Return (x, y) of the center of cell containing provided text 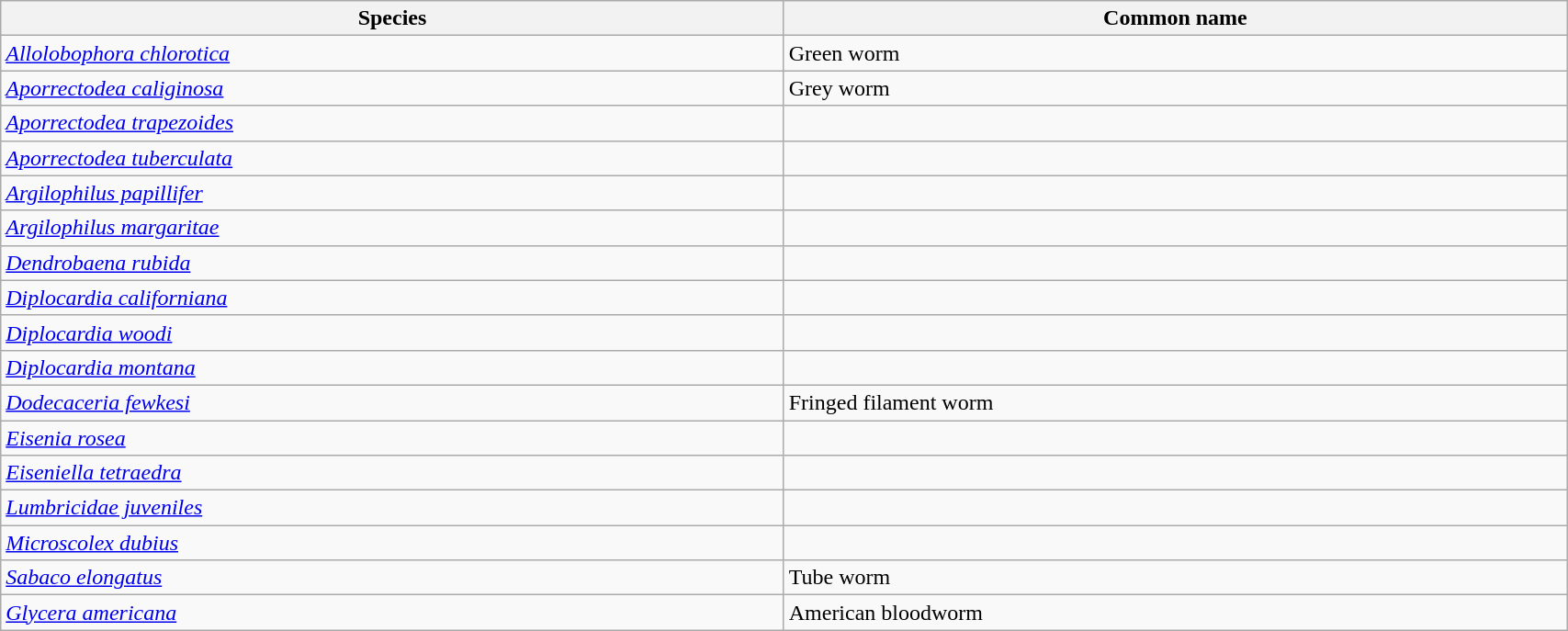
Eisenia rosea (392, 438)
Species (392, 18)
Sabaco elongatus (392, 578)
Lumbricidae juveniles (392, 508)
Microscolex dubius (392, 543)
Dendrobaena rubida (392, 263)
Argilophilus papillifer (392, 193)
Argilophilus margaritae (392, 228)
Aporrectodea tuberculata (392, 158)
Dodecaceria fewkesi (392, 402)
Green worm (1175, 53)
Grey worm (1175, 88)
Aporrectodea trapezoides (392, 123)
American bloodworm (1175, 613)
Aporrectodea caliginosa (392, 88)
Fringed filament worm (1175, 402)
Diplocardia woodi (392, 332)
Diplocardia californiana (392, 298)
Eiseniella tetraedra (392, 473)
Tube worm (1175, 578)
Glycera americana (392, 613)
Diplocardia montana (392, 367)
Common name (1175, 18)
Allolobophora chlorotica (392, 53)
